Detect which cell encompasses the target text, then output its [X, Y] center coordinate. 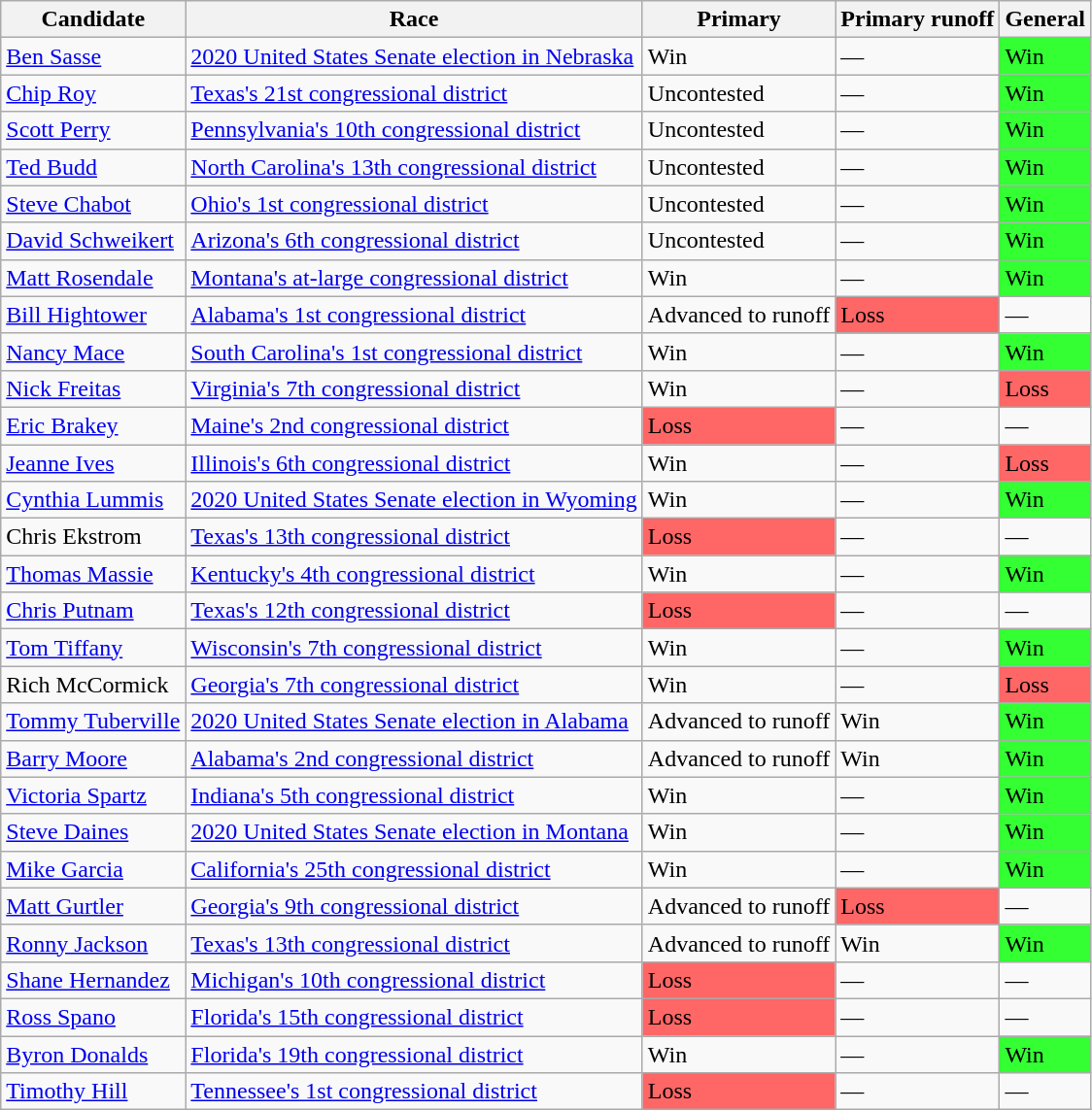
Bill Hightower [93, 315]
Tennessee's 1st congressional district [414, 1092]
South Carolina's 1st congressional district [414, 352]
Matt Gurtler [93, 906]
Barry Moore [93, 758]
Race [414, 19]
Ben Sasse [93, 56]
Candidate [93, 19]
Alabama's 1st congressional district [414, 315]
Georgia's 7th congressional district [414, 685]
Florida's 15th congressional district [414, 1017]
Byron Donalds [93, 1054]
Wisconsin's 7th congressional district [414, 648]
Steve Daines [93, 832]
2020 United States Senate election in Alabama [414, 722]
Nick Freitas [93, 388]
Ronny Jackson [93, 943]
Michigan's 10th congressional district [414, 980]
Illinois's 6th congressional district [414, 463]
Ted Budd [93, 167]
Maine's 2nd congressional district [414, 425]
Pennsylvania's 10th congressional district [414, 130]
Florida's 19th congressional district [414, 1054]
Shane Hernandez [93, 980]
Matt Rosendale [93, 278]
Steve Chabot [93, 204]
Alabama's 2nd congressional district [414, 758]
Chris Putnam [93, 611]
Thomas Massie [93, 574]
Eric Brakey [93, 425]
Cynthia Lummis [93, 500]
General [1045, 19]
Scott Perry [93, 130]
North Carolina's 13th congressional district [414, 167]
Chris Ekstrom [93, 537]
Mike Garcia [93, 869]
Primary runoff [917, 19]
California's 25th congressional district [414, 869]
Nancy Mace [93, 352]
Kentucky's 4th congressional district [414, 574]
Montana's at-large congressional district [414, 278]
2020 United States Senate election in Wyoming [414, 500]
Indiana's 5th congressional district [414, 795]
Primary [738, 19]
Timothy Hill [93, 1092]
Victoria Spartz [93, 795]
David Schweikert [93, 241]
Arizona's 6th congressional district [414, 241]
Ross Spano [93, 1017]
Rich McCormick [93, 685]
2020 United States Senate election in Montana [414, 832]
Ohio's 1st congressional district [414, 204]
Tommy Tuberville [93, 722]
Texas's 21st congressional district [414, 93]
Jeanne Ives [93, 463]
Texas's 12th congressional district [414, 611]
Tom Tiffany [93, 648]
Georgia's 9th congressional district [414, 906]
2020 United States Senate election in Nebraska [414, 56]
Virginia's 7th congressional district [414, 388]
Chip Roy [93, 93]
